Output the (x, y) coordinate of the center of the cell containing the given text.  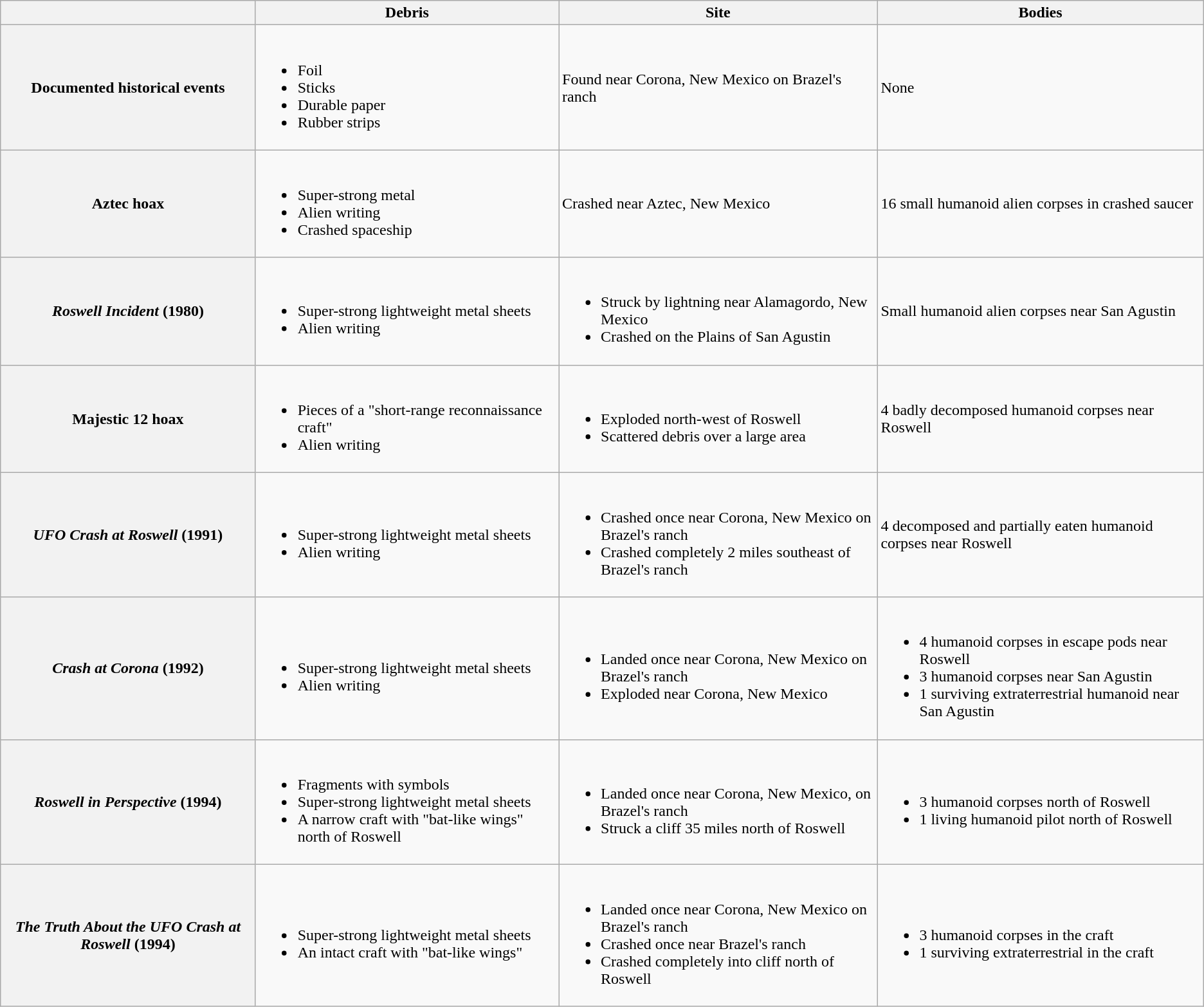
Exploded north-west of RoswellScattered debris over a large area (718, 418)
Super-strong metalAlien writingCrashed spaceship (406, 203)
Documented historical events (128, 88)
3 humanoid corpses in the craft1 surviving extraterrestrial in the craft (1041, 936)
None (1041, 88)
Site (718, 13)
Debris (406, 13)
Roswell in Perspective (1994) (128, 802)
Majestic 12 hoax (128, 418)
4 decomposed and partially eaten humanoid corpses near Roswell (1041, 535)
Crashed near Aztec, New Mexico (718, 203)
Super-strong lightweight metal sheetsAn intact craft with "bat-like wings" (406, 936)
Crashed once near Corona, New Mexico on Brazel's ranchCrashed completely 2 miles southeast of Brazel's ranch (718, 535)
Aztec hoax (128, 203)
FoilSticksDurable paperRubber strips (406, 88)
4 badly decomposed humanoid corpses near Roswell (1041, 418)
Small humanoid alien corpses near San Agustin (1041, 311)
Crash at Corona (1992) (128, 668)
Pieces of a "short-range reconnaissance craft"Alien writing (406, 418)
Landed once near Corona, New Mexico on Brazel's ranchCrashed once near Brazel's ranchCrashed completely into cliff north of Roswell (718, 936)
3 humanoid corpses north of Roswell1 living humanoid pilot north of Roswell (1041, 802)
UFO Crash at Roswell (1991) (128, 535)
Fragments with symbolsSuper-strong lightweight metal sheetsA narrow craft with "bat-like wings" north of Roswell (406, 802)
Struck by lightning near Alamagordo, New MexicoCrashed on the Plains of San Agustin (718, 311)
Found near Corona, New Mexico on Brazel's ranch (718, 88)
4 humanoid corpses in escape pods near Roswell3 humanoid corpses near San Agustin1 surviving extraterrestrial humanoid near San Agustin (1041, 668)
Bodies (1041, 13)
Roswell Incident (1980) (128, 311)
Landed once near Corona, New Mexico on Brazel's ranchExploded near Corona, New Mexico (718, 668)
The Truth About the UFO Crash at Roswell (1994) (128, 936)
Landed once near Corona, New Mexico, on Brazel's ranchStruck a cliff 35 miles north of Roswell (718, 802)
16 small humanoid alien corpses in crashed saucer (1041, 203)
